Detect which cell encompasses the target text, then output its (X, Y) center coordinate. 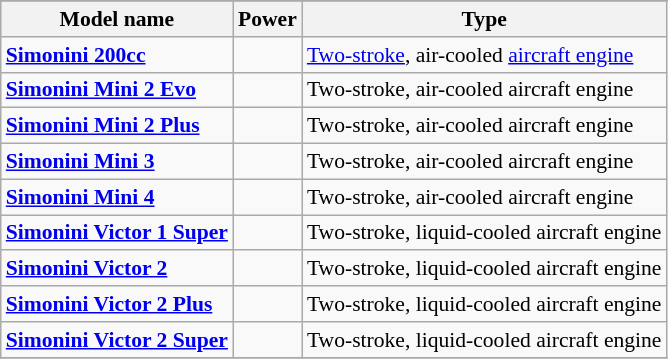
Simonini Mini 2 Plus (117, 126)
Simonini Victor 2 Super (117, 340)
Simonini 200cc (117, 55)
Simonini Mini 3 (117, 162)
Simonini Victor 2 Plus (117, 304)
Simonini Mini 2 Evo (117, 90)
Power (268, 19)
Simonini Victor 1 Super (117, 233)
Simonini Victor 2 (117, 269)
Model name (117, 19)
Simonini Mini 4 (117, 197)
Type (484, 19)
